Locate the cell with the specified text and output its (x, y) center coordinate. 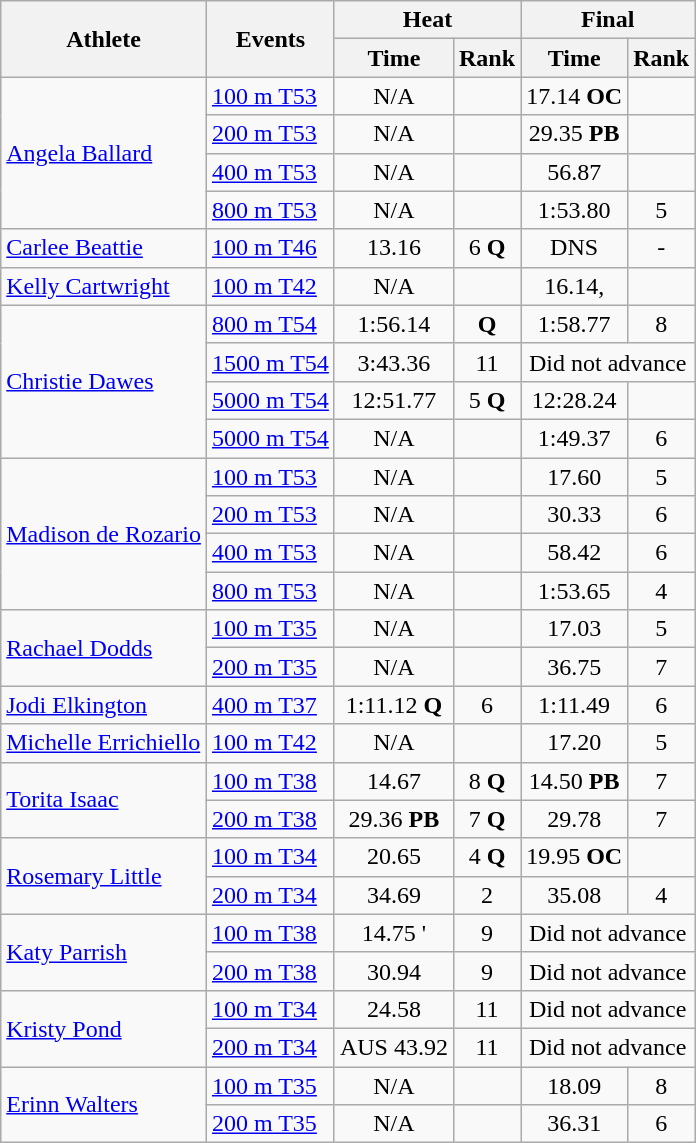
17.03 (574, 629)
12:51.77 (394, 400)
Michelle Errichiello (104, 743)
20.65 (394, 857)
Jodi Elkington (104, 705)
1:53.80 (574, 210)
16.14, (574, 286)
3:43.36 (394, 362)
30.33 (574, 515)
56.87 (574, 172)
29.35 PB (574, 134)
1:56.14 (394, 324)
14.50 PB (574, 781)
29.36 PB (394, 819)
2 (486, 895)
35.08 (574, 895)
Carlee Beattie (104, 248)
Angela Ballard (104, 153)
5 Q (486, 400)
Christie Dawes (104, 381)
34.69 (394, 895)
18.09 (574, 1085)
Madison de Rozario (104, 534)
6 Q (486, 248)
800 m T54 (270, 324)
36.75 (574, 667)
4 Q (486, 857)
Q (486, 324)
36.31 (574, 1124)
1:53.65 (574, 591)
29.78 (574, 819)
58.42 (574, 553)
400 m T37 (270, 705)
AUS 43.92 (394, 1047)
Katy Parrish (104, 952)
Rosemary Little (104, 876)
1:11.12 Q (394, 705)
1500 m T54 (270, 362)
30.94 (394, 971)
13.16 (394, 248)
14.75 ' (394, 933)
24.58 (394, 1009)
1:49.37 (574, 438)
17.60 (574, 477)
Events (270, 39)
1:58.77 (574, 324)
17.14 OC (574, 96)
Erinn Walters (104, 1104)
Final (608, 20)
Athlete (104, 39)
8 Q (486, 781)
14.67 (394, 781)
Kristy Pond (104, 1028)
17.20 (574, 743)
- (662, 248)
100 m T46 (270, 248)
12:28.24 (574, 400)
Kelly Cartwright (104, 286)
DNS (574, 248)
Torita Isaac (104, 800)
7 Q (486, 819)
Rachael Dodds (104, 648)
1:11.49 (574, 705)
19.95 OC (574, 857)
Heat (427, 20)
